Return (x, y) of the center of cell containing provided text 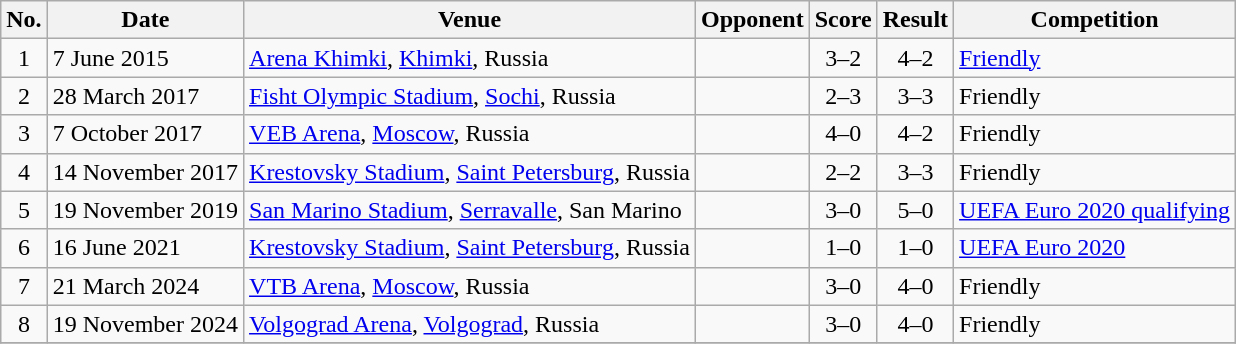
VEB Arena, Moscow, Russia (470, 134)
19 November 2024 (145, 324)
UEFA Euro 2020 qualifying (1095, 210)
San Marino Stadium, Serravalle, San Marino (470, 210)
No. (24, 20)
21 March 2024 (145, 286)
19 November 2019 (145, 210)
Score (843, 20)
2 (24, 96)
4 (24, 172)
8 (24, 324)
2–2 (843, 172)
3 (24, 134)
1 (24, 58)
5–0 (915, 210)
7 (24, 286)
7 October 2017 (145, 134)
UEFA Euro 2020 (1095, 248)
3–2 (843, 58)
2–3 (843, 96)
Arena Khimki, Khimki, Russia (470, 58)
Date (145, 20)
Volgograd Arena, Volgograd, Russia (470, 324)
Result (915, 20)
14 November 2017 (145, 172)
7 June 2015 (145, 58)
VTB Arena, Moscow, Russia (470, 286)
Venue (470, 20)
5 (24, 210)
Fisht Olympic Stadium, Sochi, Russia (470, 96)
6 (24, 248)
Competition (1095, 20)
16 June 2021 (145, 248)
Opponent (752, 20)
28 March 2017 (145, 96)
